Detect which cell encompasses the target text, then output its [X, Y] center coordinate. 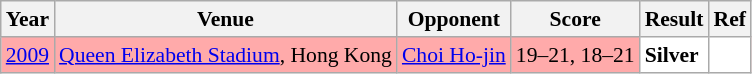
Ref [730, 19]
Score [576, 19]
Choi Ho-jin [454, 55]
Queen Elizabeth Stadium, Hong Kong [226, 55]
Year [28, 19]
Silver [674, 55]
Opponent [454, 19]
Venue [226, 19]
Result [674, 19]
19–21, 18–21 [576, 55]
2009 [28, 55]
